Return the (x, y) coordinate for the center point of the cell that contains the specified text.  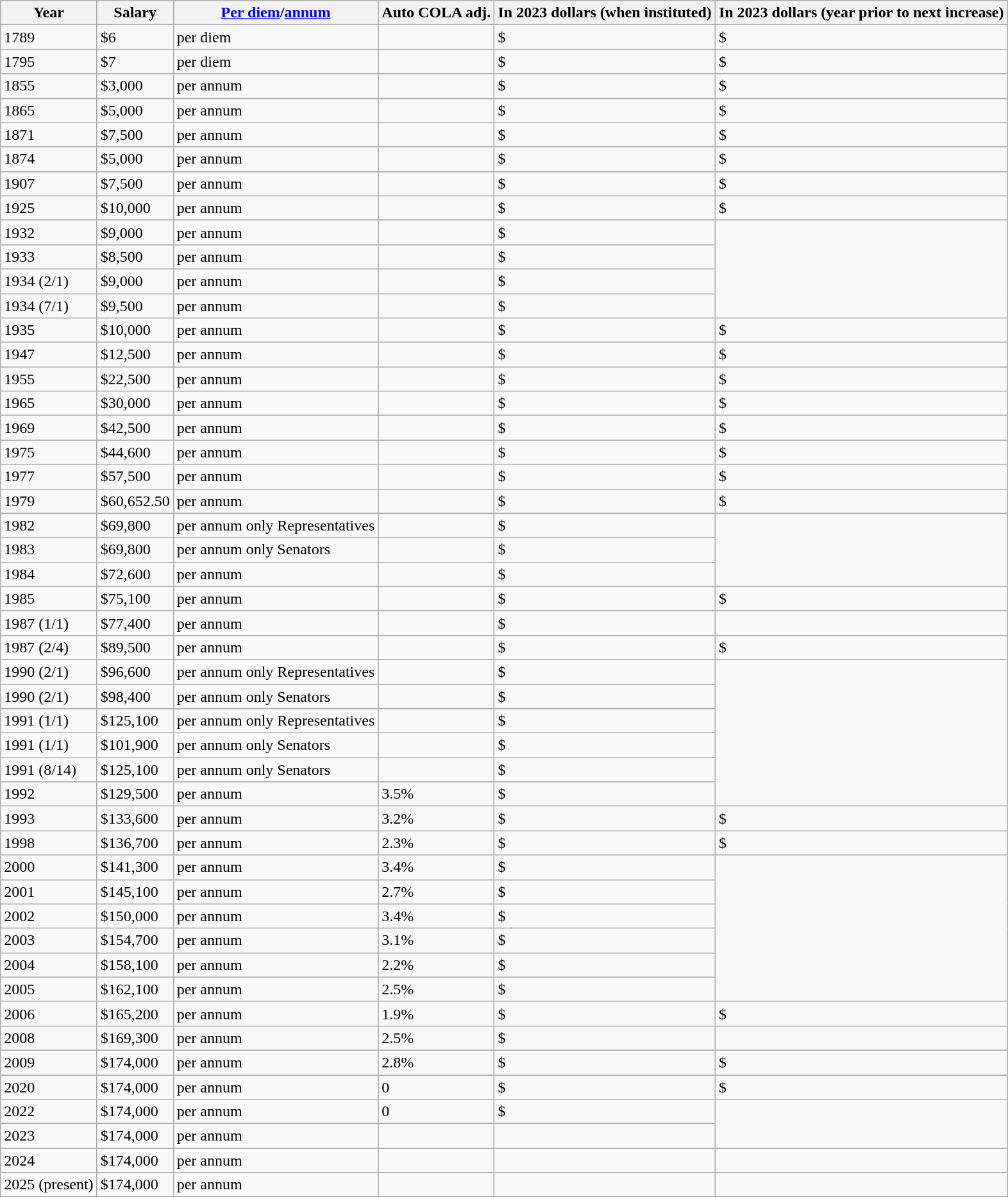
1855 (49, 86)
$12,500 (135, 355)
3.2% (436, 819)
Per diem/annum (276, 13)
$150,000 (135, 916)
$96,600 (135, 672)
1.9% (436, 1014)
Salary (135, 13)
1934 (2/1) (49, 281)
1975 (49, 452)
$133,600 (135, 819)
2008 (49, 1038)
2022 (49, 1112)
$7 (135, 62)
$77,400 (135, 623)
$30,000 (135, 403)
$136,700 (135, 843)
1965 (49, 403)
1789 (49, 37)
2.7% (436, 892)
3.1% (436, 940)
1983 (49, 550)
$154,700 (135, 940)
2000 (49, 867)
2.2% (436, 965)
1982 (49, 525)
1955 (49, 379)
2.3% (436, 843)
1935 (49, 330)
1984 (49, 574)
$60,652.50 (135, 501)
$101,900 (135, 745)
$9,500 (135, 306)
1987 (2/4) (49, 647)
$44,600 (135, 452)
2005 (49, 989)
$72,600 (135, 574)
$75,100 (135, 598)
In 2023 dollars (year prior to next increase) (861, 13)
$57,500 (135, 477)
1991 (8/14) (49, 770)
$8,500 (135, 257)
$89,500 (135, 647)
$165,200 (135, 1014)
$42,500 (135, 428)
2020 (49, 1087)
Auto COLA adj. (436, 13)
In 2023 dollars (when instituted) (605, 13)
1987 (1/1) (49, 623)
2009 (49, 1062)
1925 (49, 208)
$162,100 (135, 989)
1979 (49, 501)
$169,300 (135, 1038)
1998 (49, 843)
2006 (49, 1014)
1992 (49, 794)
1874 (49, 159)
2004 (49, 965)
$141,300 (135, 867)
2002 (49, 916)
1933 (49, 257)
1871 (49, 135)
1932 (49, 232)
3.5% (436, 794)
$3,000 (135, 86)
$98,400 (135, 696)
2023 (49, 1136)
$145,100 (135, 892)
Year (49, 13)
2001 (49, 892)
1969 (49, 428)
1947 (49, 355)
1795 (49, 62)
1977 (49, 477)
1907 (49, 183)
1985 (49, 598)
2024 (49, 1160)
2.8% (436, 1062)
2025 (present) (49, 1185)
1934 (7/1) (49, 306)
2003 (49, 940)
$6 (135, 37)
1993 (49, 819)
$158,100 (135, 965)
1865 (49, 110)
$129,500 (135, 794)
$22,500 (135, 379)
